Determine the [x, y] coordinate at the center of the cell enclosing the given text.  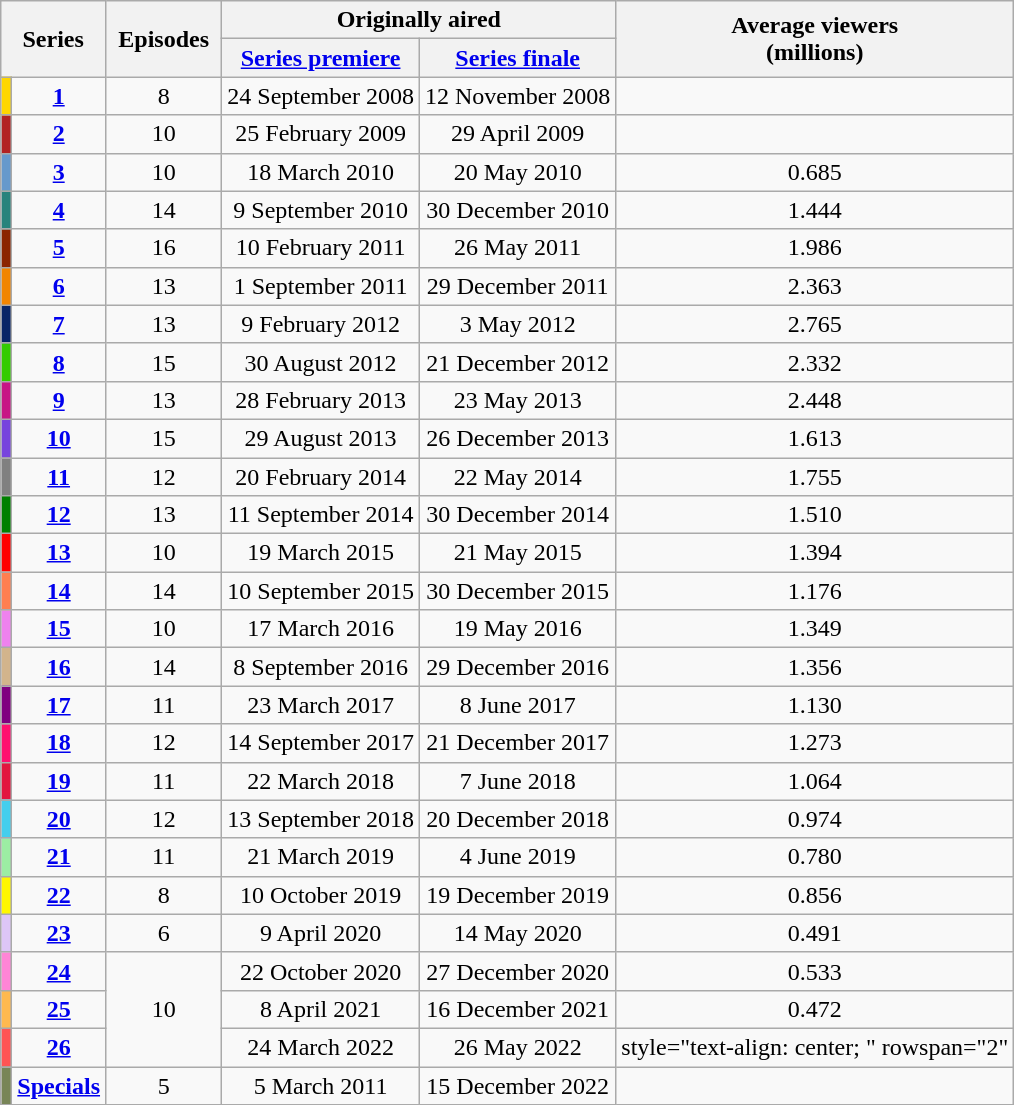
1 September 2011 [321, 286]
21 May 2015 [517, 553]
0.491 [815, 933]
26 May 2022 [517, 1047]
20 May 2010 [517, 172]
24 [59, 971]
1.349 [815, 629]
1.356 [815, 667]
20 December 2018 [517, 819]
Series premiere [321, 58]
16 December 2021 [517, 1009]
19 [59, 781]
30 December 2014 [517, 515]
23 March 2017 [321, 705]
0.472 [815, 1009]
14 September 2017 [321, 743]
1.176 [815, 591]
22 [59, 895]
10 October 2019 [321, 895]
10 September 2015 [321, 591]
3 May 2012 [517, 324]
19 March 2015 [321, 553]
11 September 2014 [321, 515]
2.448 [815, 400]
2.765 [815, 324]
24 March 2022 [321, 1047]
25 [59, 1009]
13 September 2018 [321, 819]
29 December 2016 [517, 667]
0.533 [815, 971]
21 December 2017 [517, 743]
1.613 [815, 438]
2 [59, 134]
4 [59, 210]
0.685 [815, 172]
23 May 2013 [517, 400]
21 [59, 857]
8 April 2021 [321, 1009]
24 September 2008 [321, 96]
15 December 2022 [517, 1085]
14 May 2020 [517, 933]
17 [59, 705]
8 June 2017 [517, 705]
30 August 2012 [321, 362]
Originally aired [419, 20]
26 [59, 1047]
0.856 [815, 895]
1.130 [815, 705]
1.394 [815, 553]
1.444 [815, 210]
12 November 2008 [517, 96]
29 April 2009 [517, 134]
28 February 2013 [321, 400]
9 February 2012 [321, 324]
19 May 2016 [517, 629]
4 June 2019 [517, 857]
1 [59, 96]
Series [54, 39]
18 [59, 743]
1.273 [815, 743]
23 [59, 933]
22 March 2018 [321, 781]
19 December 2019 [517, 895]
1.755 [815, 477]
1.510 [815, 515]
Series finale [517, 58]
30 December 2015 [517, 591]
27 December 2020 [517, 971]
18 March 2010 [321, 172]
Average viewers(millions) [815, 39]
30 December 2010 [517, 210]
22 May 2014 [517, 477]
7 [59, 324]
3 [59, 172]
26 December 2013 [517, 438]
Specials [59, 1085]
7 June 2018 [517, 781]
21 December 2012 [517, 362]
22 October 2020 [321, 971]
1.986 [815, 248]
21 March 2019 [321, 857]
2.363 [815, 286]
25 February 2009 [321, 134]
5 March 2011 [321, 1085]
9 [59, 400]
2.332 [815, 362]
20 February 2014 [321, 477]
20 [59, 819]
9 September 2010 [321, 210]
29 December 2011 [517, 286]
26 May 2011 [517, 248]
Episodes [164, 39]
0.780 [815, 857]
8 September 2016 [321, 667]
17 March 2016 [321, 629]
0.974 [815, 819]
10 February 2011 [321, 248]
style="text-align: center; " rowspan="2" [815, 1047]
1.064 [815, 781]
9 April 2020 [321, 933]
29 August 2013 [321, 438]
